Capture the cell that displays the provided text and extract its [x, y] central coordinate. 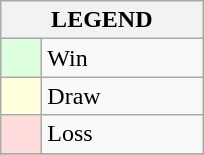
Loss [122, 134]
Win [122, 58]
LEGEND [102, 20]
Draw [122, 96]
